Detect which cell encompasses the target text, then output its [x, y] center coordinate. 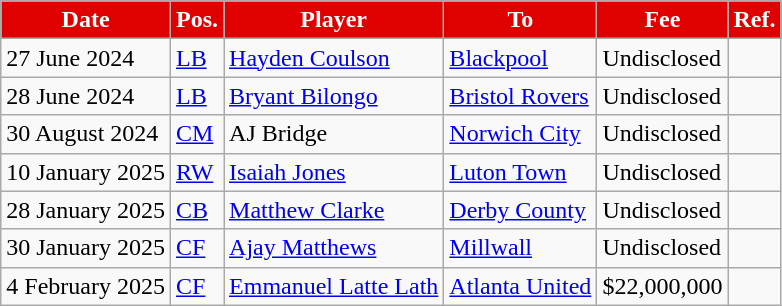
Pos. [196, 20]
30 January 2025 [86, 248]
Bryant Bilongo [334, 96]
Fee [662, 20]
Bristol Rovers [520, 96]
Matthew Clarke [334, 210]
RW [196, 172]
28 January 2025 [86, 210]
CM [196, 134]
Date [86, 20]
10 January 2025 [86, 172]
CB [196, 210]
AJ Bridge [334, 134]
$22,000,000 [662, 286]
Millwall [520, 248]
To [520, 20]
30 August 2024 [86, 134]
Player [334, 20]
Norwich City [520, 134]
Ajay Matthews [334, 248]
Luton Town [520, 172]
4 February 2025 [86, 286]
Atlanta United [520, 286]
Emmanuel Latte Lath [334, 286]
Hayden Coulson [334, 58]
27 June 2024 [86, 58]
28 June 2024 [86, 96]
Isaiah Jones [334, 172]
Derby County [520, 210]
Ref. [754, 20]
Blackpool [520, 58]
